Return the [x, y] coordinate for the center point of the cell that contains the specified text.  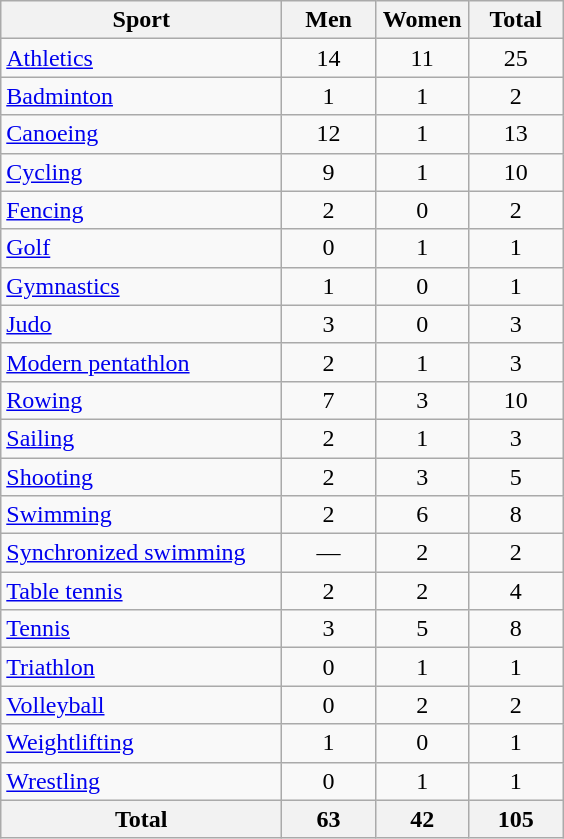
Table tennis [142, 591]
Shooting [142, 477]
Sport [142, 20]
Women [422, 20]
9 [329, 172]
Sailing [142, 438]
Synchronized swimming [142, 553]
Judo [142, 324]
13 [516, 134]
105 [516, 819]
12 [329, 134]
42 [422, 819]
Golf [142, 248]
Modern pentathlon [142, 362]
Men [329, 20]
Volleyball [142, 705]
Tennis [142, 629]
Weightlifting [142, 743]
Swimming [142, 515]
63 [329, 819]
Wrestling [142, 781]
25 [516, 58]
Badminton [142, 96]
Canoeing [142, 134]
— [329, 553]
11 [422, 58]
Cycling [142, 172]
Triathlon [142, 667]
Athletics [142, 58]
14 [329, 58]
Fencing [142, 210]
Gymnastics [142, 286]
7 [329, 400]
4 [516, 591]
Rowing [142, 400]
6 [422, 515]
